Scan for the cell matching the given text and deliver its [x, y] coordinate at center. 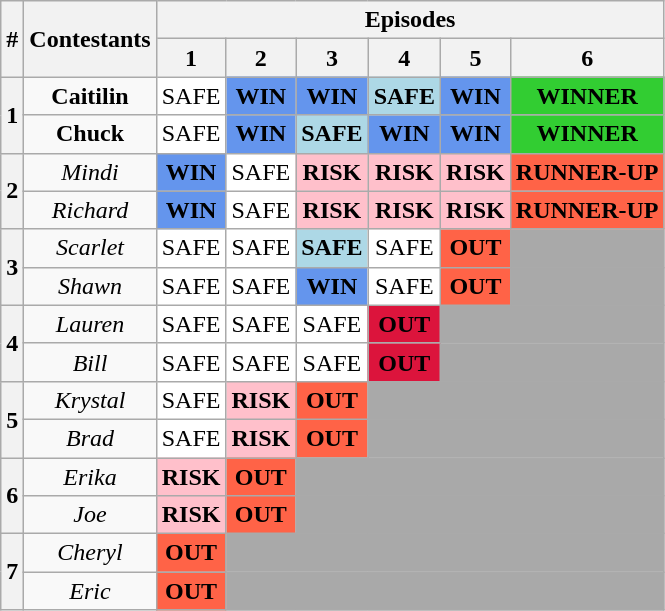
Contestants [90, 39]
Scarlet [90, 248]
Brad [90, 438]
Chuck [90, 134]
Cheryl [90, 553]
Lauren [90, 324]
Erika [90, 477]
Joe [90, 515]
Caitilin [90, 96]
Mindi [90, 172]
Krystal [90, 400]
7 [12, 572]
Shawn [90, 286]
Bill [90, 362]
Richard [90, 210]
Episodes [410, 20]
Eric [90, 591]
# [12, 39]
